Detect which cell encompasses the target text, then output its (x, y) center coordinate. 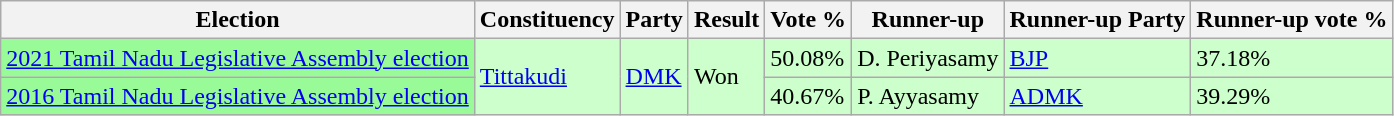
37.18% (1292, 58)
Runner-up (928, 20)
BJP (1098, 58)
Vote % (808, 20)
Runner-up Party (1098, 20)
39.29% (1292, 96)
Runner-up vote % (1292, 20)
DMK (654, 77)
ADMK (1098, 96)
Tittakudi (547, 77)
2016 Tamil Nadu Legislative Assembly election (238, 96)
50.08% (808, 58)
2021 Tamil Nadu Legislative Assembly election (238, 58)
Result (726, 20)
D. Periyasamy (928, 58)
P. Ayyasamy (928, 96)
Party (654, 20)
Constituency (547, 20)
Won (726, 77)
40.67% (808, 96)
Election (238, 20)
